Find where the given text appears and provide that cell's center as (X, Y) coordinate. 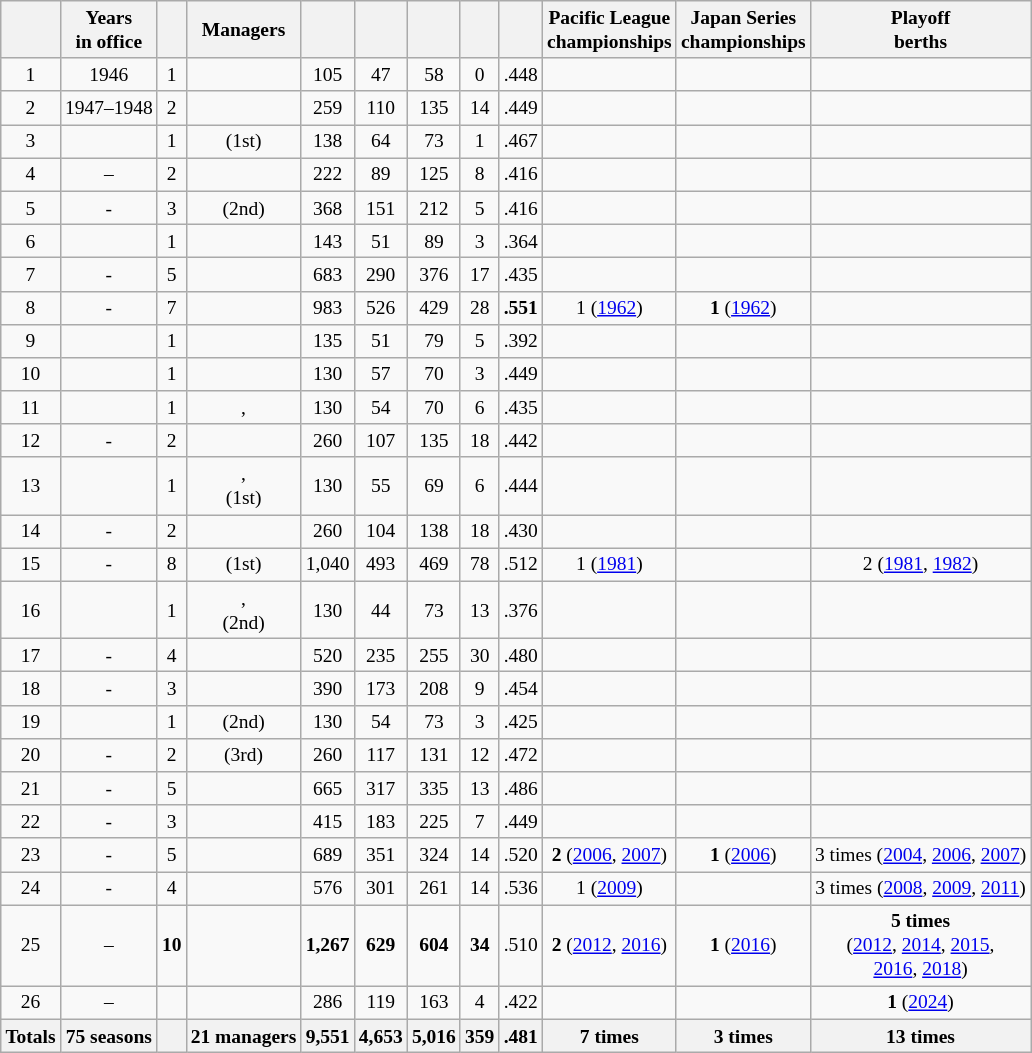
58 (434, 74)
.472 (520, 754)
Pacific Leaguechampionships (609, 30)
69 (434, 486)
Yearsin office (108, 30)
261 (434, 888)
665 (328, 788)
3 times (2008, 2009, 2011) (920, 888)
526 (380, 308)
259 (328, 108)
Playoffberths (920, 30)
, (244, 408)
23 (31, 854)
235 (380, 656)
.425 (520, 722)
324 (434, 854)
105 (328, 74)
576 (328, 888)
57 (380, 374)
110 (380, 108)
222 (328, 174)
0 (480, 74)
143 (328, 240)
107 (380, 440)
Totals (31, 1036)
368 (328, 208)
1 (2006) (743, 854)
629 (380, 946)
21 (31, 788)
2 (2006, 2007) (609, 854)
1,267 (328, 946)
9,551 (328, 1036)
5,016 (434, 1036)
.422 (520, 1002)
119 (380, 1002)
21 managers (244, 1036)
24 (31, 888)
47 (380, 74)
.551 (520, 308)
290 (380, 274)
117 (380, 754)
11 (31, 408)
(3rd) (244, 754)
1,040 (328, 564)
.448 (520, 74)
.454 (520, 688)
28 (480, 308)
104 (380, 532)
151 (380, 208)
1 (2024) (920, 1002)
604 (434, 946)
163 (434, 1002)
125 (434, 174)
335 (434, 788)
415 (328, 822)
1 (1981) (609, 564)
.392 (520, 340)
301 (380, 888)
44 (380, 610)
.376 (520, 610)
.520 (520, 854)
7 times (609, 1036)
34 (480, 946)
.512 (520, 564)
13 times (920, 1036)
Japan Serieschampionships (743, 30)
4,653 (380, 1036)
469 (434, 564)
2 (2012, 2016) (609, 946)
, (2nd) (244, 610)
25 (31, 946)
30 (480, 656)
1946 (108, 74)
390 (328, 688)
131 (434, 754)
64 (380, 142)
.510 (520, 946)
75 seasons (108, 1036)
520 (328, 656)
683 (328, 274)
.364 (520, 240)
3 times (743, 1036)
15 (31, 564)
.467 (520, 142)
429 (434, 308)
1 (2009) (609, 888)
225 (434, 822)
19 (31, 722)
183 (380, 822)
359 (480, 1036)
376 (434, 274)
.480 (520, 656)
.486 (520, 788)
2 (1981, 1982) (920, 564)
.442 (520, 440)
1947–1948 (108, 108)
3 times (2004, 2006, 2007) (920, 854)
493 (380, 564)
173 (380, 688)
.536 (520, 888)
.430 (520, 532)
, (1st) (244, 486)
26 (31, 1002)
286 (328, 1002)
.481 (520, 1036)
1 (2016) (743, 946)
689 (328, 854)
16 (31, 610)
.444 (520, 486)
78 (480, 564)
255 (434, 656)
Managers (244, 30)
22 (31, 822)
208 (434, 688)
983 (328, 308)
351 (380, 854)
317 (380, 788)
20 (31, 754)
5 times(2012, 2014, 2015,2016, 2018) (920, 946)
212 (434, 208)
79 (434, 340)
55 (380, 486)
